Scan for the cell matching the given text and deliver its [x, y] coordinate at center. 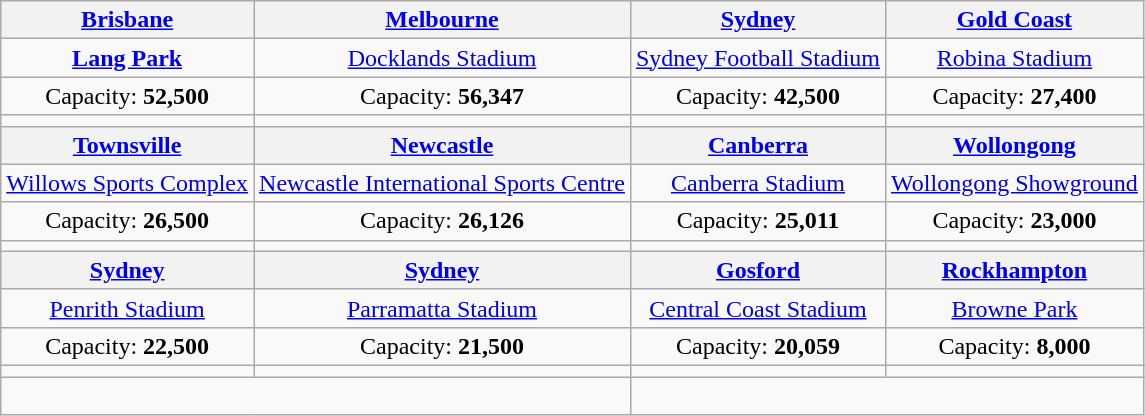
Capacity: 27,400 [1015, 96]
Robina Stadium [1015, 58]
Parramatta Stadium [442, 308]
Lang Park [128, 58]
Capacity: 8,000 [1015, 346]
Capacity: 21,500 [442, 346]
Wollongong [1015, 145]
Newcastle [442, 145]
Capacity: 23,000 [1015, 221]
Capacity: 52,500 [128, 96]
Brisbane [128, 20]
Capacity: 42,500 [758, 96]
Capacity: 22,500 [128, 346]
Melbourne [442, 20]
Rockhampton [1015, 270]
Gold Coast [1015, 20]
Capacity: 26,126 [442, 221]
Willows Sports Complex [128, 183]
Central Coast Stadium [758, 308]
Sydney Football Stadium [758, 58]
Townsville [128, 145]
Capacity: 26,500 [128, 221]
Canberra [758, 145]
Canberra Stadium [758, 183]
Capacity: 56,347 [442, 96]
Capacity: 25,011 [758, 221]
Browne Park [1015, 308]
Penrith Stadium [128, 308]
Gosford [758, 270]
Capacity: 20,059 [758, 346]
Docklands Stadium [442, 58]
Newcastle International Sports Centre [442, 183]
Wollongong Showground [1015, 183]
